From the cell containing the given text, extract its center point as (X, Y) coordinate. 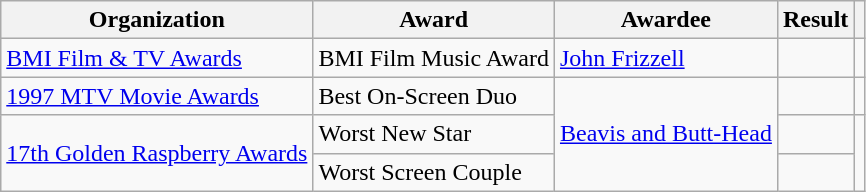
John Frizzell (666, 58)
BMI Film Music Award (434, 58)
Result (815, 20)
Beavis and Butt-Head (666, 134)
1997 MTV Movie Awards (157, 96)
BMI Film & TV Awards (157, 58)
Best On-Screen Duo (434, 96)
Organization (157, 20)
Worst New Star (434, 134)
Awardee (666, 20)
17th Golden Raspberry Awards (157, 153)
Worst Screen Couple (434, 172)
Award (434, 20)
